Scan for the cell matching the given text and deliver its (x, y) coordinate at center. 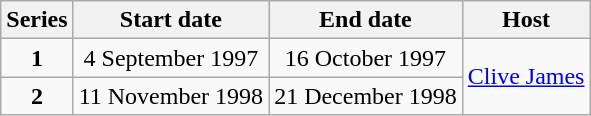
Host (526, 20)
Clive James (526, 77)
1 (37, 58)
End date (366, 20)
16 October 1997 (366, 58)
Series (37, 20)
4 September 1997 (170, 58)
Start date (170, 20)
11 November 1998 (170, 96)
21 December 1998 (366, 96)
2 (37, 96)
